Detect which cell encompasses the target text, then output its (X, Y) center coordinate. 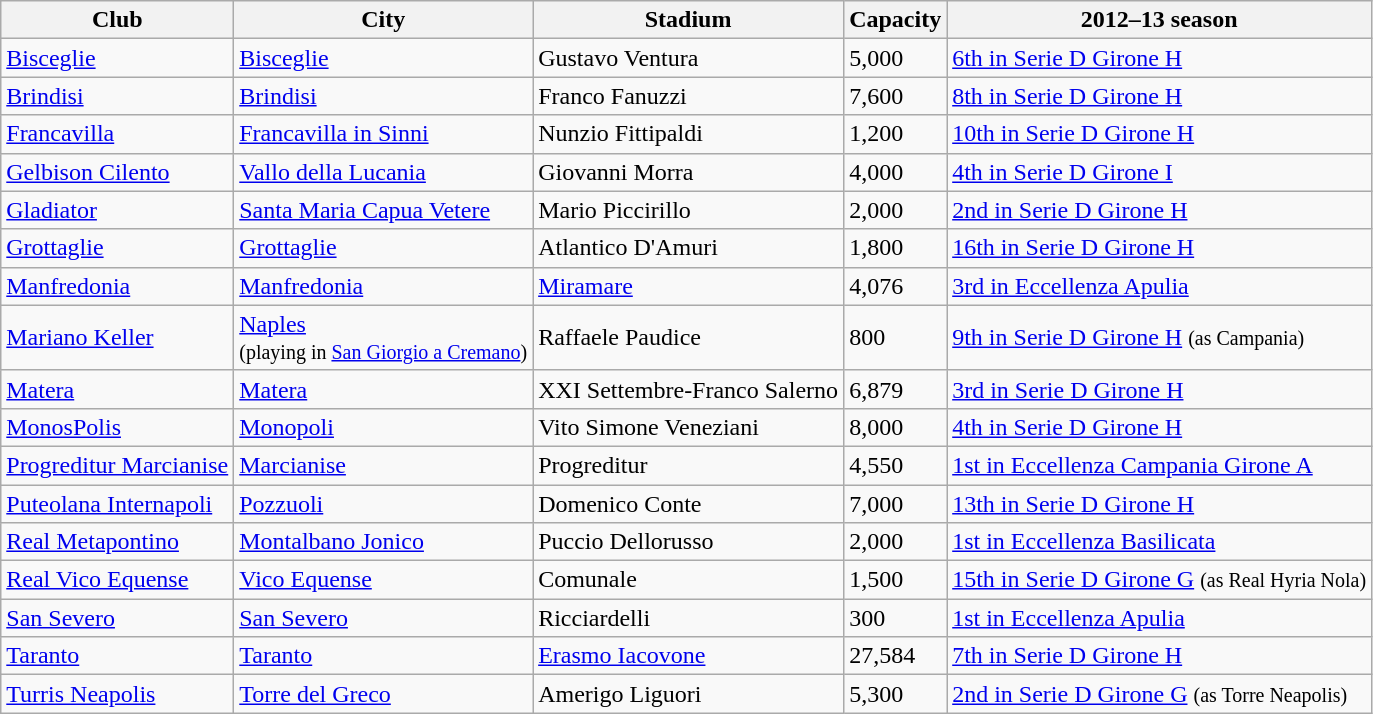
15th in Serie D Girone G (as Real Hyria Nola) (1160, 580)
Club (118, 20)
1st in Eccellenza Campania Girone A (1160, 465)
7th in Serie D Girone H (1160, 656)
Vallo della Lucania (384, 172)
Franco Fanuzzi (688, 96)
Puteolana Internapoli (118, 503)
4,076 (896, 286)
Gelbison Cilento (118, 172)
Vito Simone Veneziani (688, 427)
Atlantico D'Amuri (688, 248)
27,584 (896, 656)
Torre del Greco (384, 694)
Gustavo Ventura (688, 58)
16th in Serie D Girone H (1160, 248)
300 (896, 618)
Miramare (688, 286)
Francavilla in Sinni (384, 134)
Ricciardelli (688, 618)
2012–13 season (1160, 20)
Nunzio Fittipaldi (688, 134)
5,300 (896, 694)
Domenico Conte (688, 503)
Real Metapontino (118, 542)
Naples(playing in San Giorgio a Cremano) (384, 338)
Mariano Keller (118, 338)
Real Vico Equense (118, 580)
Stadium (688, 20)
Erasmo Iacovone (688, 656)
Capacity (896, 20)
Comunale (688, 580)
4th in Serie D Girone H (1160, 427)
1st in Eccellenza Apulia (1160, 618)
9th in Serie D Girone H (as Campania) (1160, 338)
6,879 (896, 389)
Giovanni Morra (688, 172)
Santa Maria Capua Vetere (384, 210)
Gladiator (118, 210)
City (384, 20)
1st in Eccellenza Basilicata (1160, 542)
Francavilla (118, 134)
3rd in Eccellenza Apulia (1160, 286)
1,200 (896, 134)
Marcianise (384, 465)
MonosPolis (118, 427)
4,550 (896, 465)
1,800 (896, 248)
Monopoli (384, 427)
10th in Serie D Girone H (1160, 134)
Montalbano Jonico (384, 542)
Vico Equense (384, 580)
7,600 (896, 96)
5,000 (896, 58)
13th in Serie D Girone H (1160, 503)
7,000 (896, 503)
Mario Piccirillo (688, 210)
Turris Neapolis (118, 694)
800 (896, 338)
Amerigo Liguori (688, 694)
8,000 (896, 427)
1,500 (896, 580)
6th in Serie D Girone H (1160, 58)
3rd in Serie D Girone H (1160, 389)
Puccio Dellorusso (688, 542)
Pozzuoli (384, 503)
Raffaele Paudice (688, 338)
4th in Serie D Girone I (1160, 172)
XXI Settembre-Franco Salerno (688, 389)
4,000 (896, 172)
Progreditur (688, 465)
2nd in Serie D Girone H (1160, 210)
2nd in Serie D Girone G (as Torre Neapolis) (1160, 694)
Progreditur Marcianise (118, 465)
8th in Serie D Girone H (1160, 96)
